From the cell containing the given text, extract its center point as [x, y] coordinate. 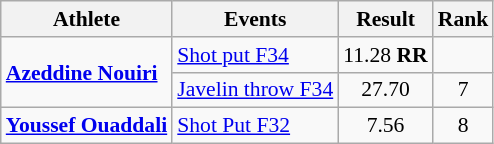
8 [464, 126]
Shot Put F32 [255, 126]
Result [385, 19]
Youssef Ouaddali [86, 126]
7 [464, 90]
Shot put F34 [255, 55]
Events [255, 19]
7.56 [385, 126]
Rank [464, 19]
Javelin throw F34 [255, 90]
Athlete [86, 19]
27.70 [385, 90]
Azeddine Nouiri [86, 72]
11.28 RR [385, 55]
